Identify which cell holds the provided text, then report its (x, y) central coordinate. 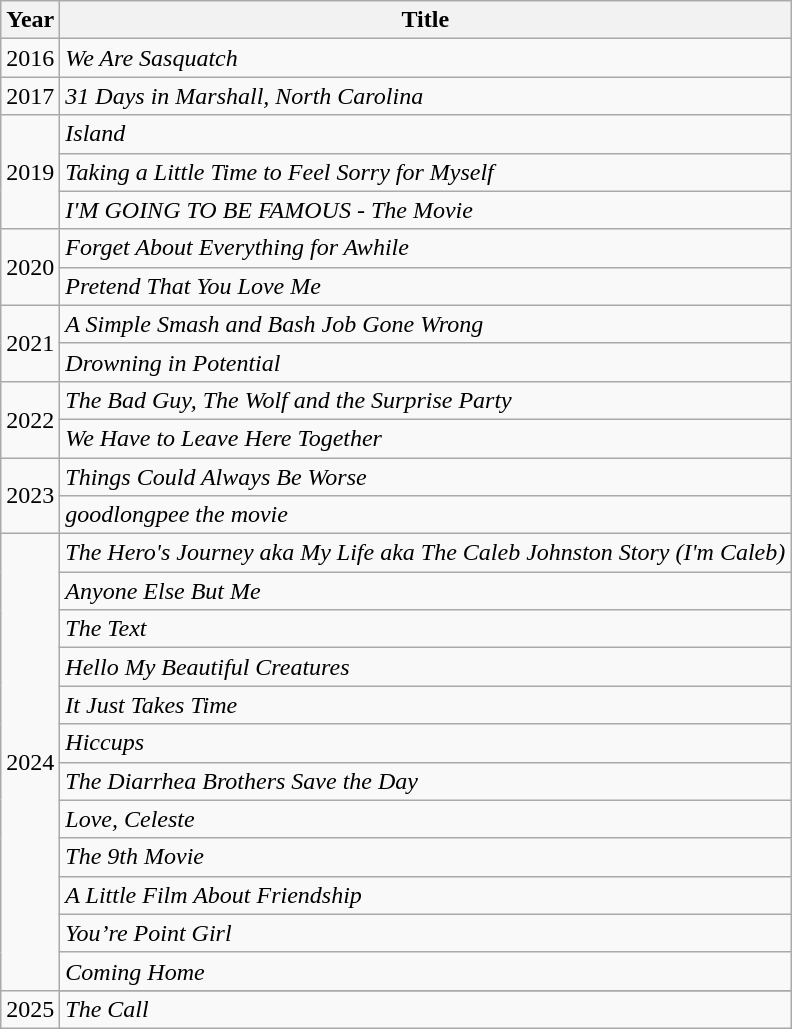
Coming Home (426, 971)
We Have to Leave Here Together (426, 438)
The Hero's Journey aka My Life aka The Caleb Johnston Story (I'm Caleb) (426, 553)
A Simple Smash and Bash Job Gone Wrong (426, 324)
The Bad Guy, The Wolf and the Surprise Party (426, 400)
2022 (30, 419)
The Diarrhea Brothers Save the Day (426, 781)
It Just Takes Time (426, 705)
2023 (30, 496)
Hello My Beautiful Creatures (426, 667)
2017 (30, 96)
Year (30, 20)
Hiccups (426, 743)
You’re Point Girl (426, 933)
Pretend That You Love Me (426, 286)
Drowning in Potential (426, 362)
goodlongpee the movie (426, 515)
The Call (426, 1009)
We Are Sasquatch (426, 58)
Things Could Always Be Worse (426, 477)
Forget About Everything for Awhile (426, 248)
2016 (30, 58)
Taking a Little Time to Feel Sorry for Myself (426, 172)
Island (426, 134)
2019 (30, 172)
The 9th Movie (426, 857)
A Little Film About Friendship (426, 895)
31 Days in Marshall, North Carolina (426, 96)
2020 (30, 267)
Anyone Else But Me (426, 591)
The Text (426, 629)
2024 (30, 762)
2021 (30, 343)
Title (426, 20)
I'M GOING TO BE FAMOUS - The Movie (426, 210)
Love, Celeste (426, 819)
2025 (30, 1009)
